Locate the cell with the specified text and output its [x, y] center coordinate. 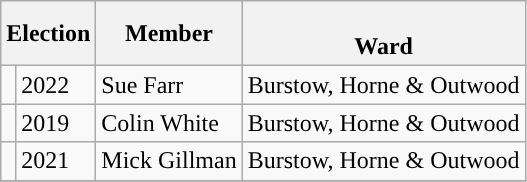
2022 [56, 85]
Mick Gillman [169, 161]
Election [48, 34]
2019 [56, 123]
2021 [56, 161]
Sue Farr [169, 85]
Ward [384, 34]
Member [169, 34]
Colin White [169, 123]
